For the text-containing cell, return its midpoint in [x, y] coordinate format. 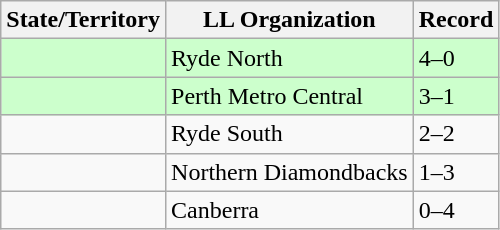
4–0 [456, 58]
LL Organization [290, 20]
State/Territory [84, 20]
Ryde North [290, 58]
Canberra [290, 210]
Ryde South [290, 134]
3–1 [456, 96]
2–2 [456, 134]
0–4 [456, 210]
Perth Metro Central [290, 96]
Record [456, 20]
Northern Diamondbacks [290, 172]
1–3 [456, 172]
